Return (x, y) of the center of cell containing provided text 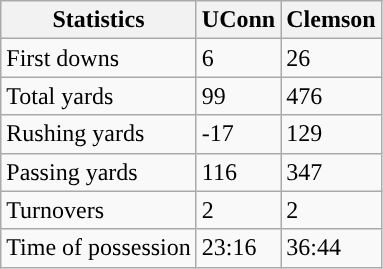
Clemson (331, 20)
Turnovers (99, 210)
Rushing yards (99, 134)
6 (238, 58)
First downs (99, 58)
347 (331, 172)
Statistics (99, 20)
Time of possession (99, 248)
36:44 (331, 248)
23:16 (238, 248)
99 (238, 96)
129 (331, 134)
UConn (238, 20)
476 (331, 96)
Passing yards (99, 172)
Total yards (99, 96)
116 (238, 172)
-17 (238, 134)
26 (331, 58)
